Identify which cell holds the provided text, then report its (x, y) central coordinate. 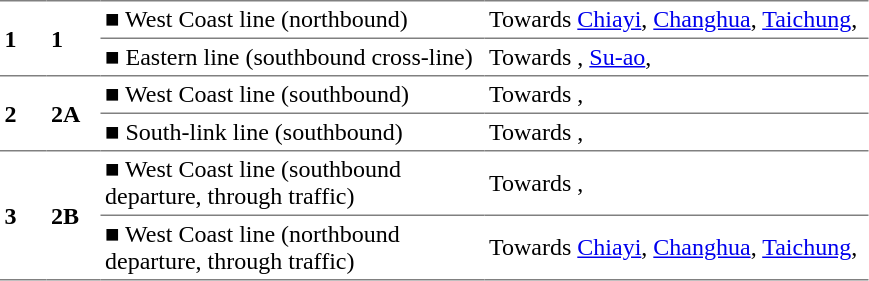
2B (73, 216)
■ Eastern line (southbound cross-line) (292, 58)
Towards , Su-ao, (676, 58)
■ West Coast line (northbound) (292, 20)
2A (73, 114)
■ West Coast line (southbound) (292, 95)
■ South-link line (southbound) (292, 133)
2 (23, 114)
■ West Coast line (northbound departure, through traffic) (292, 248)
3 (23, 216)
■ West Coast line (southbound departure, through traffic) (292, 184)
